Return (x, y) of the center of cell containing provided text 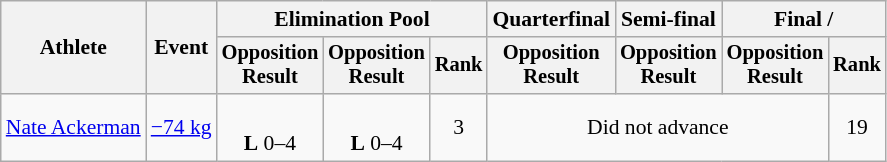
Athlete (74, 48)
Semi-final (668, 19)
Did not advance (658, 128)
−74 kg (182, 128)
19 (857, 128)
Nate Ackerman (74, 128)
Final / (804, 19)
3 (459, 128)
Event (182, 48)
Quarterfinal (551, 19)
Elimination Pool (352, 19)
